Output the (x, y) coordinate of the center of the cell containing the given text.  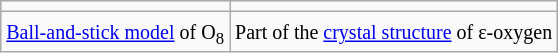
Part of the crystal structure of ε-oxygen (394, 32)
Ball-and-stick model of O8 (116, 32)
